Provide the [X, Y] coordinate of the cell's center where the given text is located.  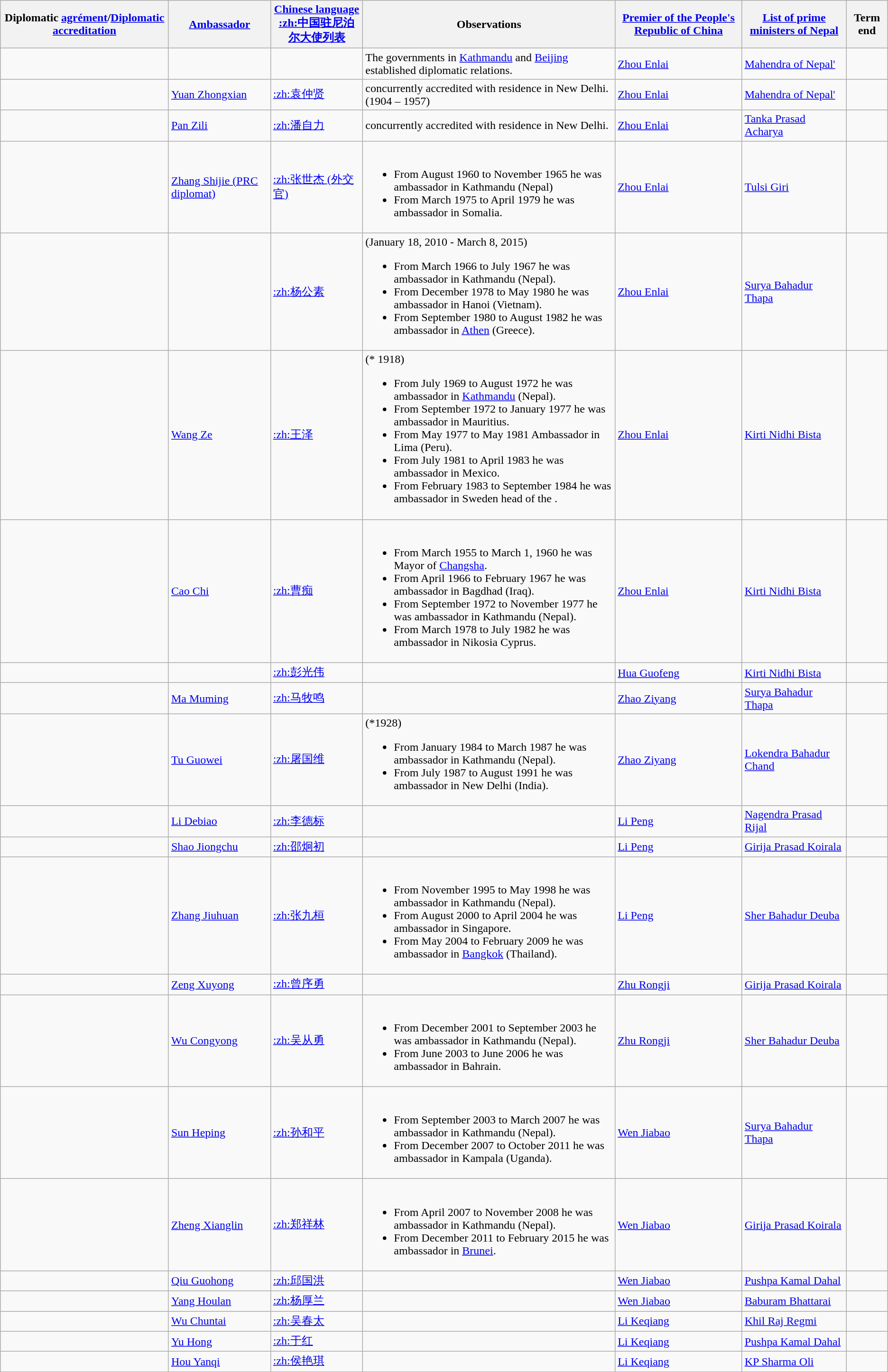
:zh:潘自力 [317, 125]
Diplomatic agrément/Diplomatic accreditation [84, 25]
Shao Jiongchu [219, 847]
Yuan Zhongxian [219, 95]
:zh:孙和平 [317, 1133]
From September 2003 to March 2007 he was ambassador in Kathmandu (Nepal).From December 2007 to October 2011 he was ambassador in Kampala (Uganda). [489, 1133]
Pan Zili [219, 125]
:zh:吴春太 [317, 1321]
concurrently accredited with residence in New Delhi. [489, 125]
Chinese language:zh:中国驻尼泊尔大使列表 [317, 25]
Zeng Xuyong [219, 985]
Hou Yanqi [219, 1362]
Khil Raj Regmi [794, 1321]
:zh:张世杰 (外交官) [317, 187]
:zh:杨厚兰 [317, 1301]
Wu Congyong [219, 1041]
Cao Chi [219, 591]
Zheng Xianglin [219, 1225]
KP Sharma Oli [794, 1362]
Ambassador [219, 25]
:zh:屠国维 [317, 760]
Term end [867, 25]
concurrently accredited with residence in New Delhi. (1904 – 1957) [489, 95]
Li Debiao [219, 821]
:zh:侯艳琪 [317, 1362]
From August 1960 to November 1965 he was ambassador in Kathmandu (Nepal)From March 1975 to April 1979 he was ambassador in Somalia. [489, 187]
Wu Chuntai [219, 1321]
Baburam Bhattarai [794, 1301]
:zh:马牧鸣 [317, 698]
Lokendra Bahadur Chand [794, 760]
:zh:李德标 [317, 821]
Nagendra Prasad Rijal [794, 821]
:zh:于红 [317, 1341]
Zhang Shijie (PRC diplomat) [219, 187]
:zh:曹痴 [317, 591]
(*1928)From January 1984 to March 1987 he was ambassador in Kathmandu (Nepal).From July 1987 to August 1991 he was ambassador in New Delhi (India). [489, 760]
Yang Houlan [219, 1301]
List of prime ministers of Nepal [794, 25]
Zhang Jiuhuan [219, 916]
Observations [489, 25]
:zh:吴从勇 [317, 1041]
:zh:邱国洪 [317, 1280]
:zh:杨公素 [317, 292]
Wang Ze [219, 435]
Hua Guofeng [679, 672]
Sun Heping [219, 1133]
Premier of the People's Republic of China [679, 25]
The governments in Kathmandu and Beijing established diplomatic relations. [489, 64]
:zh:郑祥林 [317, 1225]
:zh:曾序勇 [317, 985]
Ma Muming [219, 698]
Tanka Prasad Acharya [794, 125]
:zh:邵炯初 [317, 847]
From December 2001 to September 2003 he was ambassador in Kathmandu (Nepal).From June 2003 to June 2006 he was ambassador in Bahrain. [489, 1041]
From April 2007 to November 2008 he was ambassador in Kathmandu (Nepal).From December 2011 to February 2015 he was ambassador in Brunei. [489, 1225]
Yu Hong [219, 1341]
Tulsi Giri [794, 187]
:zh:王泽 [317, 435]
Qiu Guohong [219, 1280]
:zh:张九桓 [317, 916]
:zh:彭光伟 [317, 672]
:zh:袁仲贤 [317, 95]
Tu Guowei [219, 760]
